Output the (x, y) coordinate of the center of the cell containing the given text.  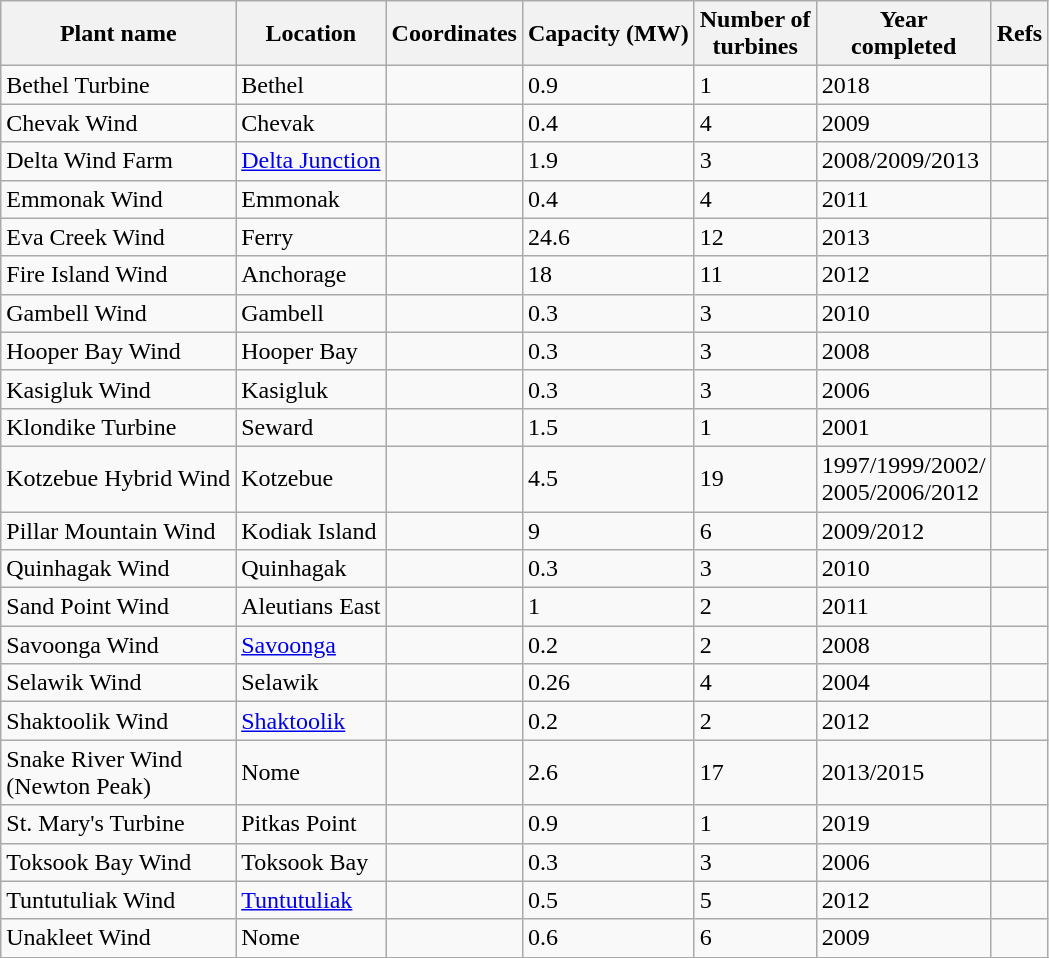
Kotzebue (311, 478)
Seward (311, 427)
Capacity (MW) (608, 34)
St. Mary's Turbine (118, 824)
0.6 (608, 938)
Emmonak (311, 199)
2018 (904, 85)
Quinhagak Wind (118, 569)
Bethel Turbine (118, 85)
Location (311, 34)
Delta Junction (311, 161)
Sand Point Wind (118, 607)
Kodiak Island (311, 531)
Savoonga Wind (118, 645)
11 (755, 275)
Selawik (311, 683)
12 (755, 237)
Quinhagak (311, 569)
Coordinates (454, 34)
Tuntutuliak Wind (118, 900)
1.9 (608, 161)
Pillar Mountain Wind (118, 531)
Snake River Wind(Newton Peak) (118, 772)
19 (755, 478)
Savoonga (311, 645)
Plant name (118, 34)
Pitkas Point (311, 824)
2013 (904, 237)
Toksook Bay Wind (118, 862)
Tuntutuliak (311, 900)
Klondike Turbine (118, 427)
2009/2012 (904, 531)
2019 (904, 824)
Kotzebue Hybrid Wind (118, 478)
2.6 (608, 772)
Shaktoolik Wind (118, 721)
Ferry (311, 237)
Fire Island Wind (118, 275)
Kasigluk Wind (118, 389)
1.5 (608, 427)
Chevak (311, 123)
4.5 (608, 478)
Toksook Bay (311, 862)
Emmonak Wind (118, 199)
1997/1999/2002/2005/2006/2012 (904, 478)
24.6 (608, 237)
2004 (904, 683)
18 (608, 275)
0.26 (608, 683)
Aleutians East (311, 607)
Hooper Bay Wind (118, 351)
Eva Creek Wind (118, 237)
5 (755, 900)
2008/2009/2013 (904, 161)
Kasigluk (311, 389)
Chevak Wind (118, 123)
Shaktoolik (311, 721)
Selawik Wind (118, 683)
Hooper Bay (311, 351)
Anchorage (311, 275)
0.5 (608, 900)
Yearcompleted (904, 34)
Delta Wind Farm (118, 161)
Refs (1019, 34)
2013/2015 (904, 772)
Unakleet Wind (118, 938)
Number ofturbines (755, 34)
Gambell Wind (118, 313)
2001 (904, 427)
9 (608, 531)
Bethel (311, 85)
17 (755, 772)
Gambell (311, 313)
